Provide the (x, y) coordinate of the cell's center where the given text is located.  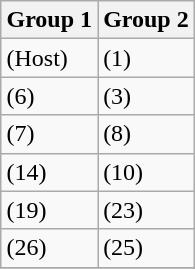
(1) (146, 58)
(14) (50, 172)
(3) (146, 96)
(6) (50, 96)
(23) (146, 210)
(10) (146, 172)
Group 1 (50, 20)
Group 2 (146, 20)
(19) (50, 210)
(Host) (50, 58)
(25) (146, 248)
(8) (146, 134)
(7) (50, 134)
(26) (50, 248)
